Return (x, y) of the center of cell containing provided text 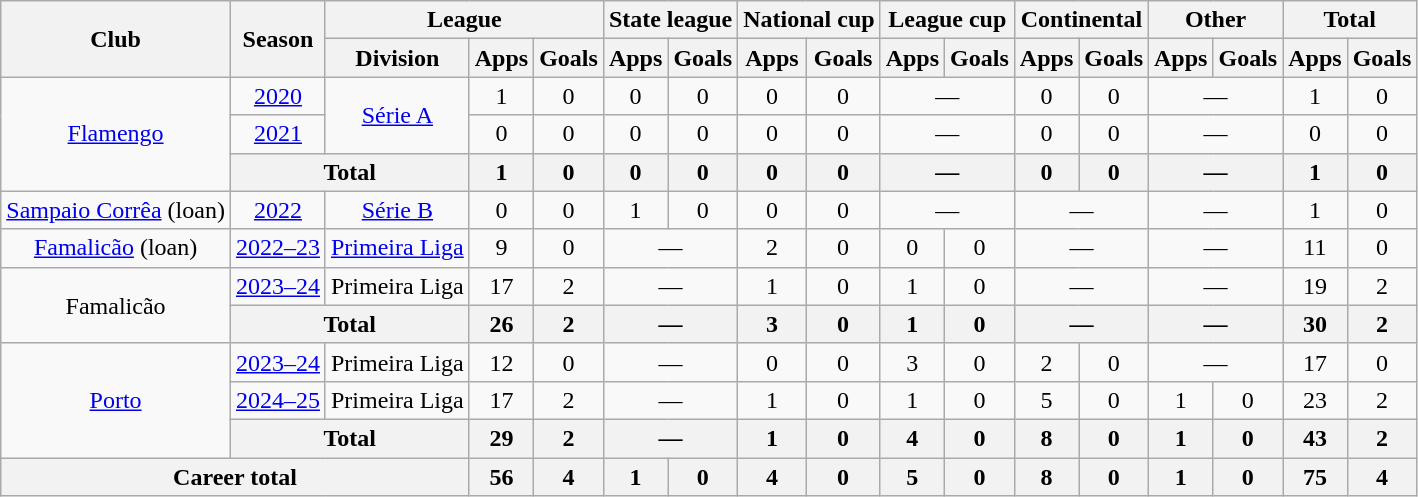
26 (501, 324)
Continental (1081, 20)
2020 (278, 96)
2021 (278, 134)
State league (670, 20)
Division (397, 58)
Série B (397, 210)
11 (1315, 248)
2022–23 (278, 248)
Season (278, 39)
9 (501, 248)
Famalicão (116, 305)
National cup (809, 20)
2022 (278, 210)
League cup (947, 20)
12 (501, 362)
Other (1216, 20)
56 (501, 477)
League (464, 20)
Série A (397, 115)
75 (1315, 477)
23 (1315, 400)
2024–25 (278, 400)
Club (116, 39)
Sampaio Corrêa (loan) (116, 210)
30 (1315, 324)
Career total (235, 477)
Famalicão (loan) (116, 248)
Porto (116, 400)
Flamengo (116, 134)
29 (501, 438)
43 (1315, 438)
19 (1315, 286)
